Provide the (X, Y) coordinate of the cell's center where the given text is located.  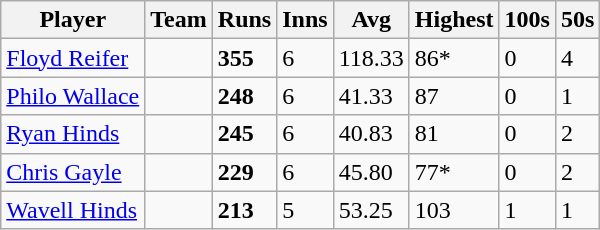
45.80 (371, 172)
Wavell Hinds (73, 210)
41.33 (371, 96)
40.83 (371, 134)
229 (244, 172)
5 (305, 210)
Philo Wallace (73, 96)
245 (244, 134)
248 (244, 96)
53.25 (371, 210)
103 (454, 210)
Chris Gayle (73, 172)
81 (454, 134)
Runs (244, 20)
Team (179, 20)
50s (577, 20)
87 (454, 96)
86* (454, 58)
Ryan Hinds (73, 134)
Player (73, 20)
Highest (454, 20)
213 (244, 210)
Inns (305, 20)
Avg (371, 20)
100s (527, 20)
77* (454, 172)
355 (244, 58)
4 (577, 58)
Floyd Reifer (73, 58)
118.33 (371, 58)
